Detect which cell encompasses the target text, then output its (x, y) center coordinate. 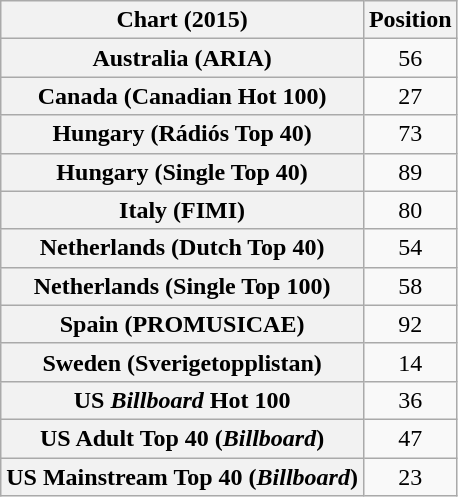
80 (410, 210)
54 (410, 248)
Netherlands (Dutch Top 40) (182, 248)
73 (410, 134)
Hungary (Single Top 40) (182, 172)
Canada (Canadian Hot 100) (182, 96)
Sweden (Sverigetopplistan) (182, 362)
US Adult Top 40 (Billboard) (182, 438)
92 (410, 324)
Hungary (Rádiós Top 40) (182, 134)
Spain (PROMUSICAE) (182, 324)
Chart (2015) (182, 20)
27 (410, 96)
89 (410, 172)
23 (410, 477)
58 (410, 286)
36 (410, 400)
Australia (ARIA) (182, 58)
Position (410, 20)
US Billboard Hot 100 (182, 400)
Netherlands (Single Top 100) (182, 286)
US Mainstream Top 40 (Billboard) (182, 477)
56 (410, 58)
14 (410, 362)
47 (410, 438)
Italy (FIMI) (182, 210)
